Return [x, y] of the center of cell containing provided text 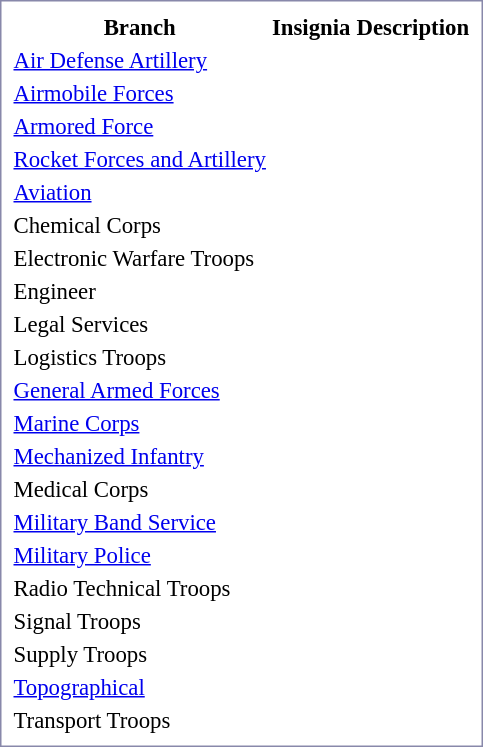
Insignia [311, 27]
Military Band Service [140, 522]
Air Defense Artillery [140, 60]
Airmobile Forces [140, 93]
Signal Troops [140, 621]
Aviation [140, 192]
Description [413, 27]
General Armed Forces [140, 390]
Engineer [140, 291]
Rocket Forces and Artillery [140, 159]
Chemical Corps [140, 225]
Military Police [140, 555]
Electronic Warfare Troops [140, 258]
Transport Troops [140, 720]
Mechanized Infantry [140, 456]
Branch [140, 27]
Radio Technical Troops [140, 588]
Marine Corps [140, 423]
Supply Troops [140, 654]
Topographical [140, 687]
Logistics Troops [140, 357]
Legal Services [140, 324]
Medical Corps [140, 489]
Armored Force [140, 126]
